Search for the cell housing the specified text and yield its (x, y) center coordinate. 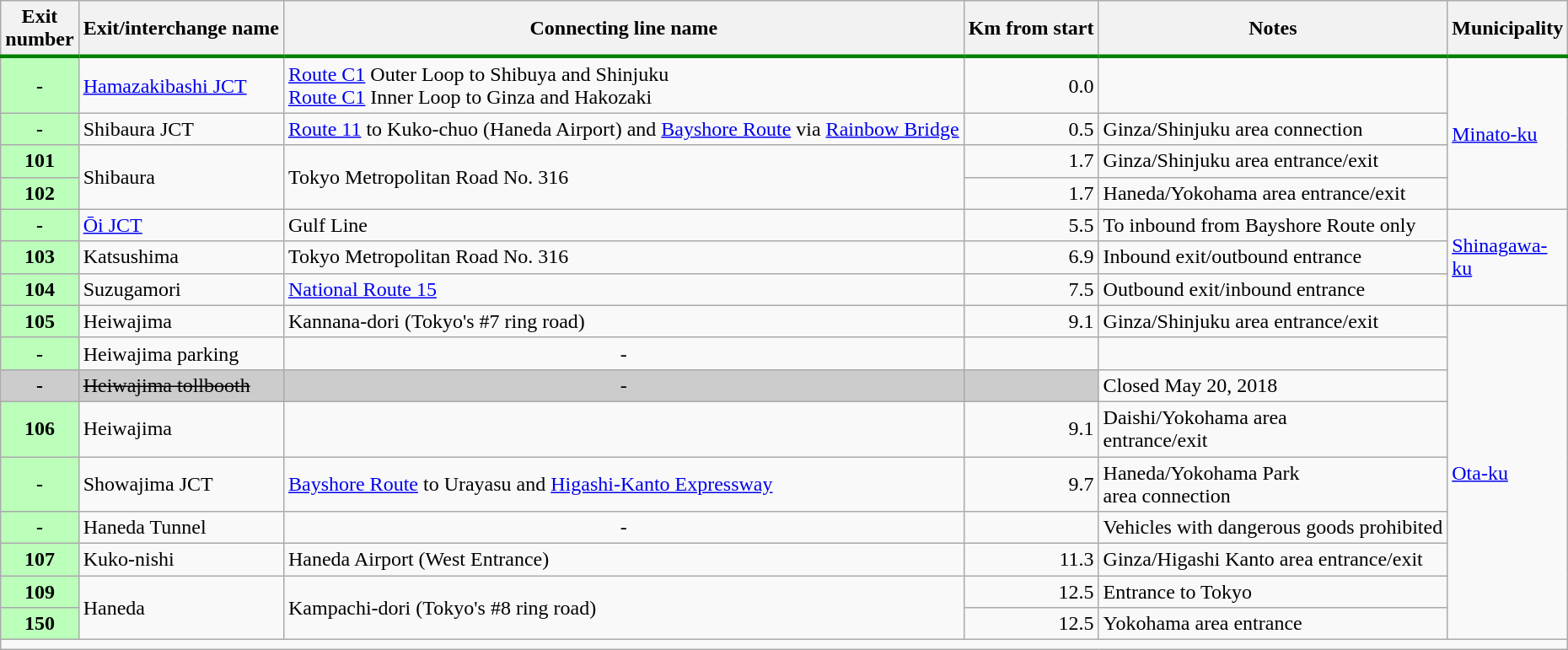
Kuko-nishi (180, 560)
Kampachi-dori (Tokyo's #8 ring road) (624, 608)
104 (40, 289)
To inbound from Bayshore Route only (1273, 225)
Entrance to Tokyo (1273, 592)
Hamazakibashi JCT (180, 84)
109 (40, 592)
11.3 (1031, 560)
Shibaura (180, 177)
Yokohama area entrance (1273, 624)
Outbound exit/inbound entrance (1273, 289)
Suzugamori (180, 289)
Exitnumber (40, 29)
0.0 (1031, 84)
101 (40, 161)
Ōi JCT (180, 225)
Exit/interchange name (180, 29)
150 (40, 624)
103 (40, 257)
Km from start (1031, 29)
Inbound exit/outbound entrance (1273, 257)
Municipality (1507, 29)
Haneda/Yokohama Parkarea connection (1273, 484)
105 (40, 321)
9.7 (1031, 484)
Shibaura JCT (180, 129)
Notes (1273, 29)
107 (40, 560)
7.5 (1031, 289)
Route C1 Outer Loop to Shibuya and ShinjukuRoute C1 Inner Loop to Ginza and Hakozaki (624, 84)
Heiwajima parking (180, 353)
Haneda Airport (West Entrance) (624, 560)
Daishi/Yokohama areaentrance/exit (1273, 428)
Minato-ku (1507, 133)
Route 11 to Kuko-chuo (Haneda Airport) and Bayshore Route via Rainbow Bridge (624, 129)
Vehicles with dangerous goods prohibited (1273, 528)
Kannana-dori (Tokyo's #7 ring road) (624, 321)
Haneda/Yokohama area entrance/exit (1273, 193)
5.5 (1031, 225)
Heiwajima tollbooth (180, 385)
Closed May 20, 2018 (1273, 385)
102 (40, 193)
Haneda Tunnel (180, 528)
National Route 15 (624, 289)
Ginza/Higashi Kanto area entrance/exit (1273, 560)
Haneda (180, 608)
Connecting line name (624, 29)
106 (40, 428)
Ginza/Shinjuku area connection (1273, 129)
Ota-ku (1507, 472)
Bayshore Route to Urayasu and Higashi-Kanto Expressway (624, 484)
Shinagawa-ku (1507, 257)
Gulf Line (624, 225)
6.9 (1031, 257)
Showajima JCT (180, 484)
Katsushima (180, 257)
0.5 (1031, 129)
